Output the [x, y] coordinate of the center of the cell containing the given text.  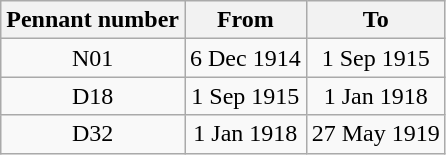
N01 [93, 58]
27 May 1919 [376, 134]
To [376, 20]
D32 [93, 134]
From [245, 20]
6 Dec 1914 [245, 58]
Pennant number [93, 20]
D18 [93, 96]
